Search for the cell housing the specified text and yield its [X, Y] center coordinate. 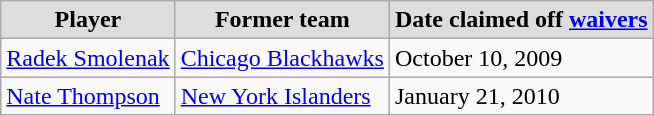
October 10, 2009 [521, 58]
Radek Smolenak [88, 58]
Nate Thompson [88, 96]
January 21, 2010 [521, 96]
Chicago Blackhawks [282, 58]
New York Islanders [282, 96]
Former team [282, 20]
Player [88, 20]
Date claimed off waivers [521, 20]
